Find where the given text appears and provide that cell's center as [x, y] coordinate. 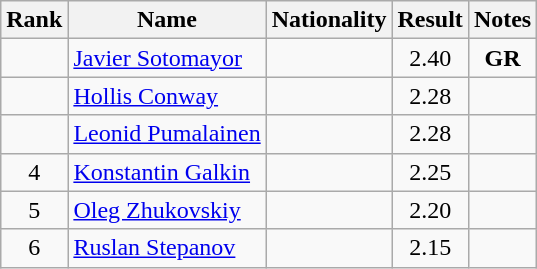
Konstantin Galkin [167, 172]
Leonid Pumalainen [167, 134]
GR [502, 58]
5 [34, 210]
Nationality [329, 20]
Notes [502, 20]
Oleg Zhukovskiy [167, 210]
2.40 [430, 58]
Javier Sotomayor [167, 58]
4 [34, 172]
2.15 [430, 248]
Ruslan Stepanov [167, 248]
2.25 [430, 172]
Rank [34, 20]
2.20 [430, 210]
Name [167, 20]
Result [430, 20]
6 [34, 248]
Hollis Conway [167, 96]
